Identify which cell holds the provided text, then report its (x, y) central coordinate. 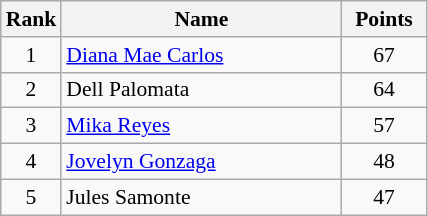
67 (384, 55)
48 (384, 162)
Jules Samonte (201, 197)
4 (32, 162)
64 (384, 90)
Jovelyn Gonzaga (201, 162)
3 (32, 126)
1 (32, 55)
47 (384, 197)
57 (384, 126)
Dell Palomata (201, 90)
Name (201, 19)
Mika Reyes (201, 126)
Points (384, 19)
Diana Mae Carlos (201, 55)
Rank (32, 19)
5 (32, 197)
2 (32, 90)
